Detect which cell encompasses the target text, then output its (X, Y) center coordinate. 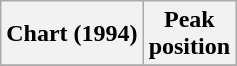
Peakposition (189, 34)
Chart (1994) (72, 34)
